Identify which cell holds the provided text, then report its (x, y) central coordinate. 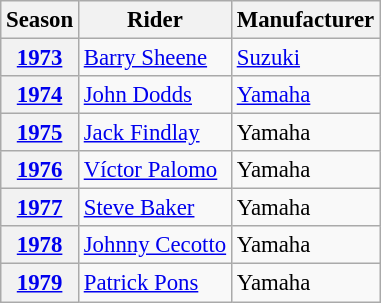
1977 (40, 208)
Rider (154, 20)
Manufacturer (305, 20)
Steve Baker (154, 208)
1976 (40, 170)
1973 (40, 58)
Patrick Pons (154, 283)
1979 (40, 283)
Víctor Palomo (154, 170)
Season (40, 20)
Suzuki (305, 58)
Johnny Cecotto (154, 245)
1974 (40, 95)
John Dodds (154, 95)
Jack Findlay (154, 133)
1975 (40, 133)
Barry Sheene (154, 58)
1978 (40, 245)
